Capture the cell that displays the provided text and extract its [X, Y] central coordinate. 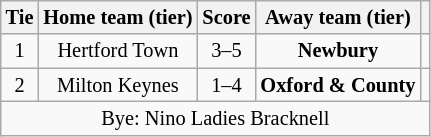
Milton Keynes [118, 85]
Bye: Nino Ladies Bracknell [216, 118]
Hertford Town [118, 51]
Tie [20, 17]
Oxford & County [338, 85]
Score [226, 17]
Home team (tier) [118, 17]
Away team (tier) [338, 17]
3–5 [226, 51]
1 [20, 51]
1–4 [226, 85]
2 [20, 85]
Newbury [338, 51]
